Provide the (x, y) coordinate of the cell's center where the given text is located.  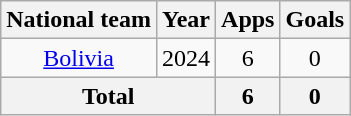
Bolivia (79, 58)
Total (108, 96)
Goals (315, 20)
2024 (186, 58)
National team (79, 20)
Apps (248, 20)
Year (186, 20)
